Output the (x, y) coordinate of the center of the cell containing the given text.  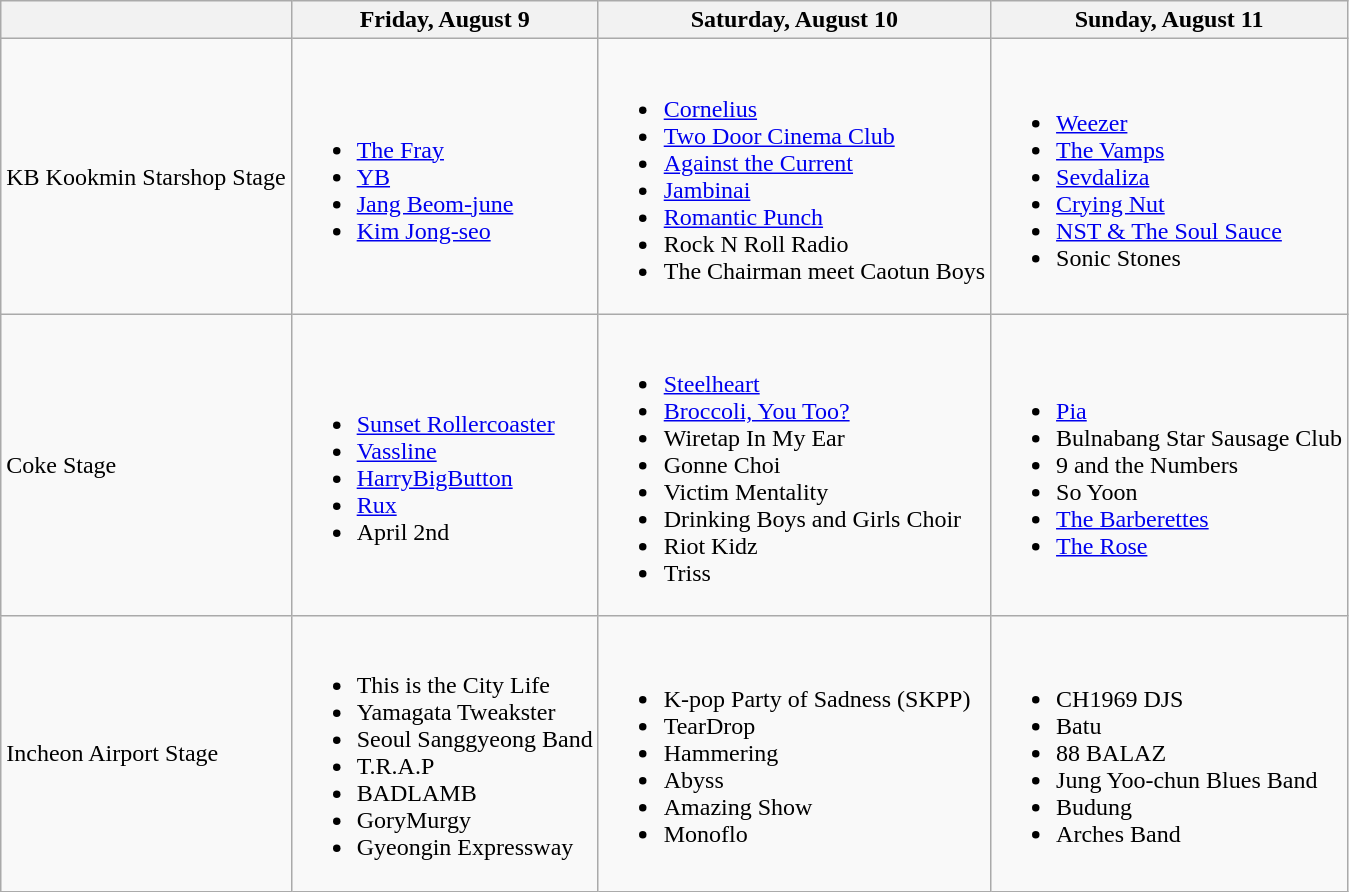
CH1969 DJSBatu88 BALAZJung Yoo-chun Blues BandBudungArches Band (1170, 754)
Sunset RollercoasterVasslineHarryBigButtonRuxApril 2nd (444, 465)
KB Kookmin Starshop Stage (146, 176)
WeezerThe VampsSevdalizaCrying NutNST & The Soul SauceSonic Stones (1170, 176)
Coke Stage (146, 465)
SteelheartBroccoli, You Too?Wiretap In My EarGonne ChoiVictim MentalityDrinking Boys and Girls ChoirRiot KidzTriss (794, 465)
Friday, August 9 (444, 20)
The FrayYBJang Beom-juneKim Jong-seo (444, 176)
PiaBulnabang Star Sausage Club9 and the NumbersSo YoonThe BarberettesThe Rose (1170, 465)
K-pop Party of Sadness (SKPP)TearDropHammeringAbyssAmazing ShowMonoflo (794, 754)
CorneliusTwo Door Cinema ClubAgainst the CurrentJambinaiRomantic PunchRock N Roll RadioThe Chairman meet Caotun Boys (794, 176)
Incheon Airport Stage (146, 754)
Saturday, August 10 (794, 20)
This is the City LifeYamagata TweaksterSeoul Sanggyeong BandT.R.A.PBADLAMBGoryMurgyGyeongin Expressway (444, 754)
Sunday, August 11 (1170, 20)
